Identify which cell holds the provided text, then report its (x, y) central coordinate. 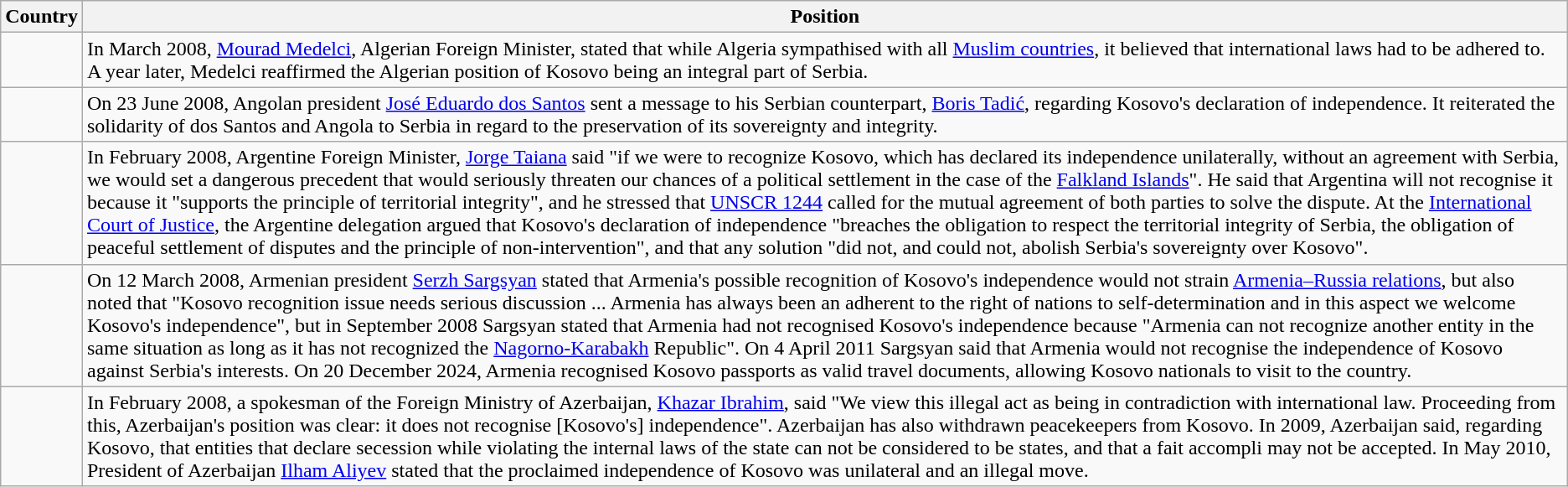
Position (824, 17)
Country (42, 17)
